For the text-containing cell, return its midpoint in (X, Y) coordinate format. 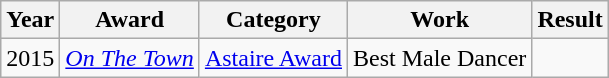
2015 (30, 58)
Category (273, 20)
On The Town (130, 58)
Year (30, 20)
Award (130, 20)
Best Male Dancer (440, 58)
Astaire Award (273, 58)
Work (440, 20)
Result (570, 20)
